Pinpoint the cell where the given text exists, returning its (x, y) midpoint coordinate. 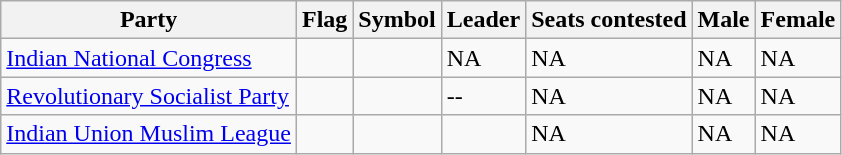
Indian Union Muslim League (149, 134)
Seats contested (609, 20)
Flag (324, 20)
Symbol (397, 20)
-- (483, 96)
Revolutionary Socialist Party (149, 96)
Female (798, 20)
Party (149, 20)
Indian National Congress (149, 58)
Male (724, 20)
Leader (483, 20)
